Determine the [X, Y] coordinate at the center of the cell enclosing the given text.  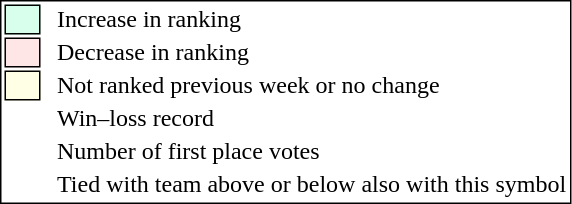
Win–loss record [312, 119]
Tied with team above or below also with this symbol [312, 185]
Decrease in ranking [312, 53]
Increase in ranking [312, 19]
Number of first place votes [312, 151]
Not ranked previous week or no change [312, 85]
